Locate the cell with the specified text and output its [x, y] center coordinate. 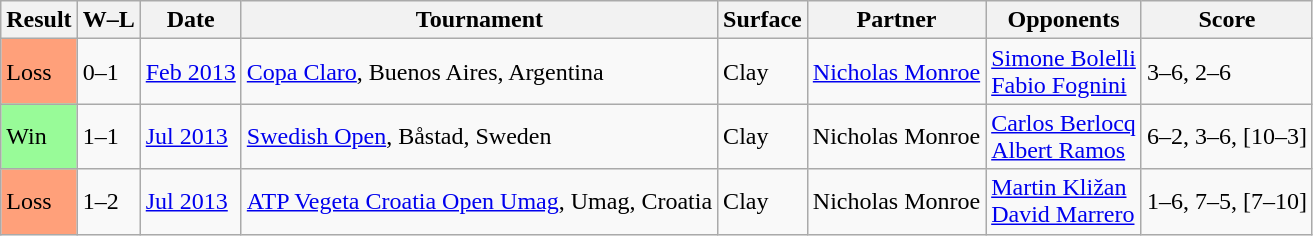
Opponents [1064, 20]
0–1 [108, 72]
1–1 [108, 136]
Copa Claro, Buenos Aires, Argentina [479, 72]
Win [39, 136]
Score [1226, 20]
Result [39, 20]
Martin Kližan David Marrero [1064, 202]
Partner [896, 20]
ATP Vegeta Croatia Open Umag, Umag, Croatia [479, 202]
Tournament [479, 20]
Simone Bolelli Fabio Fognini [1064, 72]
1–2 [108, 202]
Feb 2013 [190, 72]
1–6, 7–5, [7–10] [1226, 202]
3–6, 2–6 [1226, 72]
W–L [108, 20]
Date [190, 20]
Carlos Berlocq Albert Ramos [1064, 136]
6–2, 3–6, [10–3] [1226, 136]
Surface [763, 20]
Swedish Open, Båstad, Sweden [479, 136]
